Extract the (x, y) coordinate from the center of the cell holding the provided text.  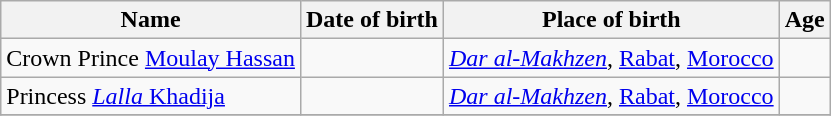
Age (804, 20)
Name (151, 20)
Crown Prince Moulay Hassan (151, 58)
Place of birth (611, 20)
Princess Lalla Khadija (151, 96)
Date of birth (372, 20)
